Return the [X, Y] coordinate for the center point of the cell that contains the specified text.  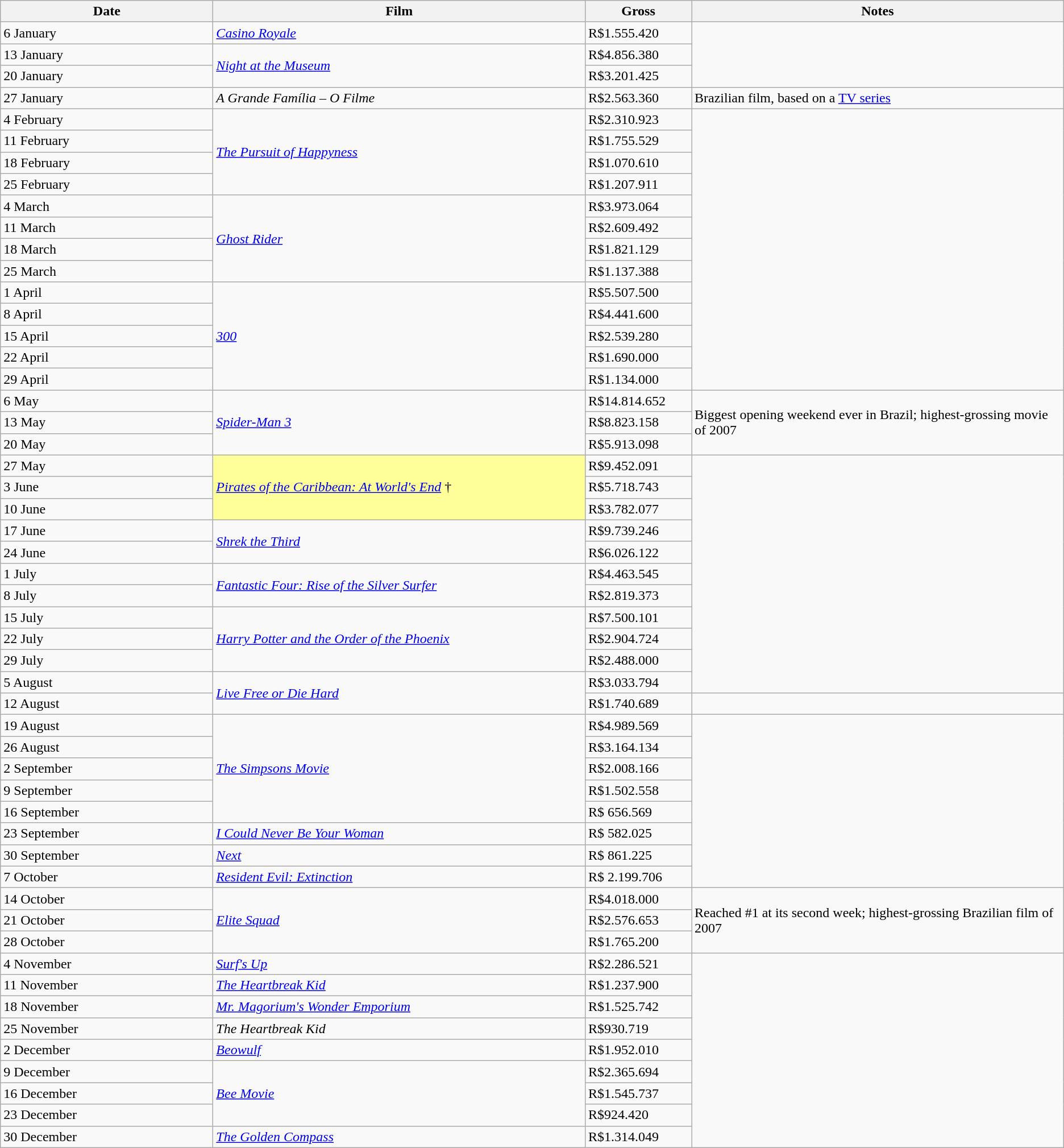
11 November [107, 985]
R$3.201.425 [638, 76]
R$6.026.122 [638, 552]
The Pursuit of Happyness [399, 152]
13 January [107, 55]
R$5.507.500 [638, 293]
2 December [107, 1050]
Beowulf [399, 1050]
Night at the Museum [399, 65]
Biggest opening weekend ever in Brazil; highest-grossing movie of 2007 [878, 422]
R$3.973.064 [638, 206]
R$3.033.794 [638, 682]
Gross [638, 11]
6 January [107, 33]
Ghost Rider [399, 238]
19 August [107, 726]
A Grande Família – O Filme [399, 98]
I Could Never Be Your Woman [399, 834]
25 November [107, 1029]
16 September [107, 812]
R$1.525.742 [638, 1007]
27 May [107, 466]
R$3.164.134 [638, 747]
R$2.365.694 [638, 1072]
R$2.609.492 [638, 227]
27 January [107, 98]
R$1.740.689 [638, 704]
8 July [107, 595]
20 January [107, 76]
Brazilian film, based on a TV series [878, 98]
14 October [107, 898]
R$1.502.558 [638, 790]
13 May [107, 422]
25 March [107, 271]
R$1.765.200 [638, 942]
R$1.070.610 [638, 163]
R$ 656.569 [638, 812]
The Golden Compass [399, 1137]
Reached #1 at its second week; highest-grossing Brazilian film of 2007 [878, 920]
3 June [107, 487]
R$930.719 [638, 1029]
Film [399, 11]
R$2.576.653 [638, 920]
17 June [107, 531]
Spider-Man 3 [399, 422]
R$4.018.000 [638, 898]
Elite Squad [399, 920]
R$5.913.098 [638, 444]
R$1.237.900 [638, 985]
R$ 861.225 [638, 855]
18 February [107, 163]
R$2.008.166 [638, 769]
28 October [107, 942]
5 August [107, 682]
22 July [107, 639]
R$2.286.521 [638, 964]
22 April [107, 358]
26 August [107, 747]
R$1.545.737 [638, 1093]
2 September [107, 769]
R$4.856.380 [638, 55]
R$4.989.569 [638, 726]
20 May [107, 444]
R$5.718.743 [638, 487]
25 February [107, 184]
The Simpsons Movie [399, 769]
1 April [107, 293]
23 December [107, 1115]
R$1.755.529 [638, 141]
R$ 582.025 [638, 834]
R$2.310.923 [638, 119]
24 June [107, 552]
Next [399, 855]
R$2.563.360 [638, 98]
R$1.314.049 [638, 1137]
R$2.819.373 [638, 595]
21 October [107, 920]
30 September [107, 855]
11 March [107, 227]
R$4.441.600 [638, 314]
R$2.539.280 [638, 336]
R$4.463.545 [638, 574]
9 September [107, 790]
Surf's Up [399, 964]
Pirates of the Caribbean: At World's End † [399, 487]
Resident Evil: Extinction [399, 877]
Live Free or Die Hard [399, 693]
10 June [107, 509]
4 March [107, 206]
R$1.690.000 [638, 358]
R$1.821.129 [638, 249]
23 September [107, 834]
R$2.488.000 [638, 661]
300 [399, 336]
Fantastic Four: Rise of the Silver Surfer [399, 585]
Harry Potter and the Order of the Phoenix [399, 639]
29 July [107, 661]
1 July [107, 574]
Casino Royale [399, 33]
4 February [107, 119]
18 November [107, 1007]
R$1.555.420 [638, 33]
16 December [107, 1093]
R$3.782.077 [638, 509]
18 March [107, 249]
15 July [107, 617]
R$ 2.199.706 [638, 877]
4 November [107, 964]
Notes [878, 11]
Date [107, 11]
R$7.500.101 [638, 617]
29 April [107, 379]
9 December [107, 1072]
R$924.420 [638, 1115]
Shrek the Third [399, 541]
R$9.739.246 [638, 531]
6 May [107, 401]
12 August [107, 704]
R$1.134.000 [638, 379]
30 December [107, 1137]
Bee Movie [399, 1093]
R$8.823.158 [638, 422]
8 April [107, 314]
15 April [107, 336]
R$1.952.010 [638, 1050]
R$1.207.911 [638, 184]
R$9.452.091 [638, 466]
R$1.137.388 [638, 271]
7 October [107, 877]
11 February [107, 141]
R$14.814.652 [638, 401]
R$2.904.724 [638, 639]
Mr. Magorium's Wonder Emporium [399, 1007]
